Search for the cell housing the specified text and yield its (x, y) center coordinate. 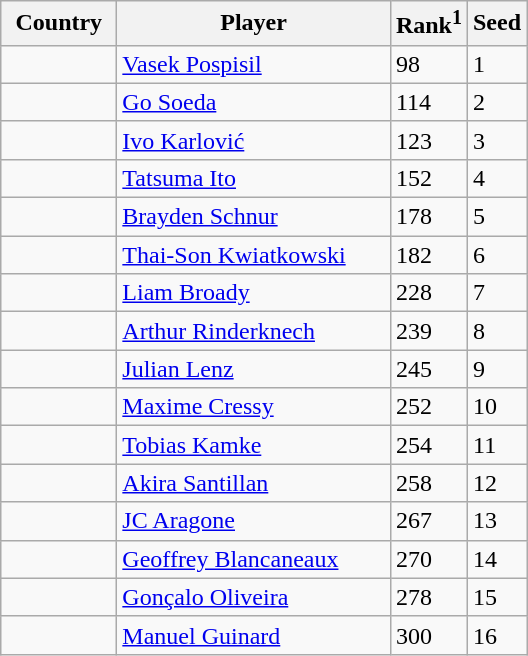
Liam Broady (254, 293)
278 (428, 597)
Country (59, 24)
Tobias Kamke (254, 445)
6 (496, 255)
152 (428, 178)
270 (428, 559)
10 (496, 407)
7 (496, 293)
4 (496, 178)
258 (428, 483)
3 (496, 140)
5 (496, 217)
239 (428, 331)
Gonçalo Oliveira (254, 597)
252 (428, 407)
9 (496, 369)
1 (496, 64)
11 (496, 445)
123 (428, 140)
Rank1 (428, 24)
16 (496, 635)
98 (428, 64)
228 (428, 293)
Brayden Schnur (254, 217)
Geoffrey Blancaneaux (254, 559)
2 (496, 102)
Tatsuma Ito (254, 178)
254 (428, 445)
Thai-Son Kwiatkowski (254, 255)
114 (428, 102)
12 (496, 483)
182 (428, 255)
Go Soeda (254, 102)
15 (496, 597)
JC Aragone (254, 521)
Ivo Karlović (254, 140)
Manuel Guinard (254, 635)
13 (496, 521)
Player (254, 24)
267 (428, 521)
8 (496, 331)
Vasek Pospisil (254, 64)
300 (428, 635)
245 (428, 369)
Seed (496, 24)
Maxime Cressy (254, 407)
14 (496, 559)
178 (428, 217)
Julian Lenz (254, 369)
Arthur Rinderknech (254, 331)
Akira Santillan (254, 483)
